Search for the cell housing the specified text and yield its (x, y) center coordinate. 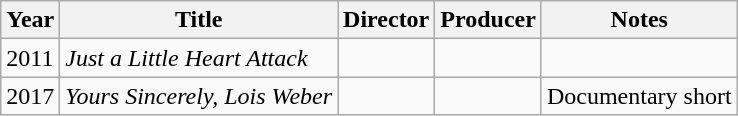
Title (199, 20)
Yours Sincerely, Lois Weber (199, 96)
Just a Little Heart Attack (199, 58)
Documentary short (639, 96)
Year (30, 20)
2011 (30, 58)
Notes (639, 20)
2017 (30, 96)
Producer (488, 20)
Director (386, 20)
